Detect which cell encompasses the target text, then output its [X, Y] center coordinate. 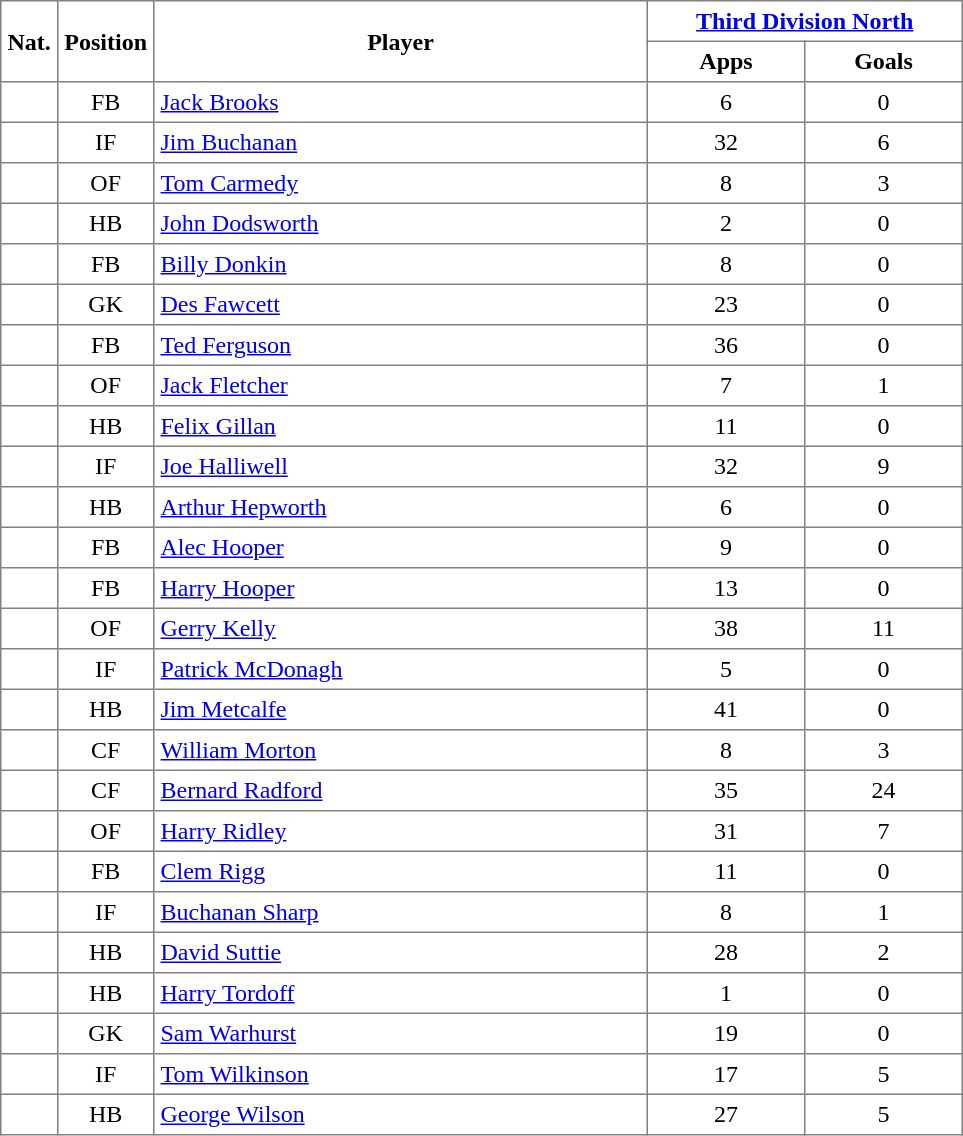
36 [726, 345]
19 [726, 1033]
13 [726, 588]
John Dodsworth [401, 223]
Bernard Radford [401, 790]
Jim Buchanan [401, 142]
Jack Brooks [401, 102]
Felix Gillan [401, 426]
Third Division North [804, 21]
Jack Fletcher [401, 385]
Harry Hooper [401, 588]
Alec Hooper [401, 547]
24 [884, 790]
Goals [884, 61]
George Wilson [401, 1114]
Player [401, 42]
Harry Ridley [401, 831]
38 [726, 628]
17 [726, 1074]
23 [726, 304]
27 [726, 1114]
William Morton [401, 750]
Apps [726, 61]
Jim Metcalfe [401, 709]
Billy Donkin [401, 264]
Arthur Hepworth [401, 507]
Clem Rigg [401, 871]
Des Fawcett [401, 304]
Position [106, 42]
Tom Carmedy [401, 183]
David Suttie [401, 952]
Ted Ferguson [401, 345]
Tom Wilkinson [401, 1074]
28 [726, 952]
35 [726, 790]
41 [726, 709]
Harry Tordoff [401, 993]
Gerry Kelly [401, 628]
31 [726, 831]
Sam Warhurst [401, 1033]
Patrick McDonagh [401, 669]
Buchanan Sharp [401, 912]
Nat. [30, 42]
Joe Halliwell [401, 466]
